Determine the [x, y] coordinate at the center of the cell enclosing the given text.  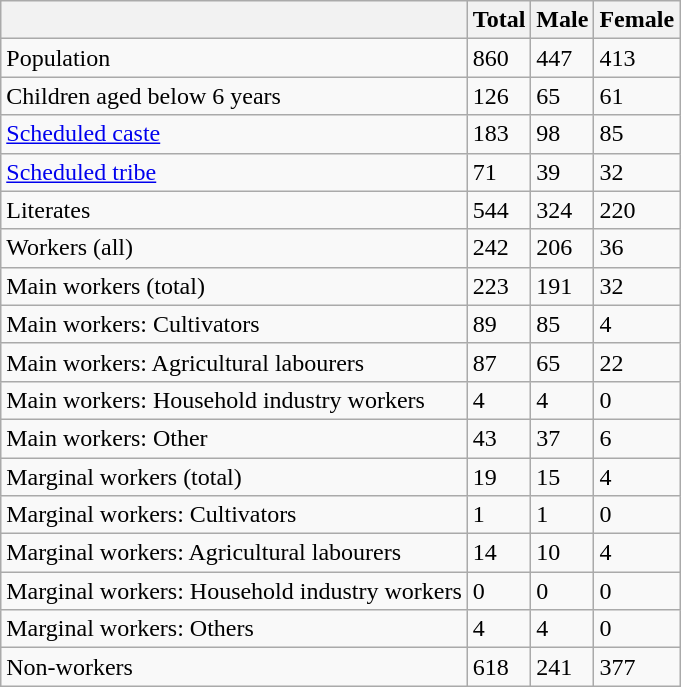
71 [499, 172]
98 [562, 134]
206 [562, 248]
126 [499, 96]
Main workers (total) [234, 286]
377 [637, 667]
Main workers: Household industry workers [234, 400]
Marginal workers: Others [234, 629]
Population [234, 58]
220 [637, 210]
36 [637, 248]
191 [562, 286]
Literates [234, 210]
Scheduled tribe [234, 172]
15 [562, 477]
242 [499, 248]
Main workers: Agricultural labourers [234, 362]
618 [499, 667]
Marginal workers: Cultivators [234, 515]
Total [499, 20]
241 [562, 667]
324 [562, 210]
Workers (all) [234, 248]
19 [499, 477]
6 [637, 438]
22 [637, 362]
87 [499, 362]
Female [637, 20]
413 [637, 58]
183 [499, 134]
447 [562, 58]
61 [637, 96]
37 [562, 438]
Main workers: Cultivators [234, 324]
Marginal workers (total) [234, 477]
39 [562, 172]
Scheduled caste [234, 134]
223 [499, 286]
89 [499, 324]
860 [499, 58]
Marginal workers: Agricultural labourers [234, 553]
Children aged below 6 years [234, 96]
Marginal workers: Household industry workers [234, 591]
14 [499, 553]
Male [562, 20]
10 [562, 553]
Main workers: Other [234, 438]
43 [499, 438]
544 [499, 210]
Non-workers [234, 667]
